Find where the given text appears and provide that cell's center as [X, Y] coordinate. 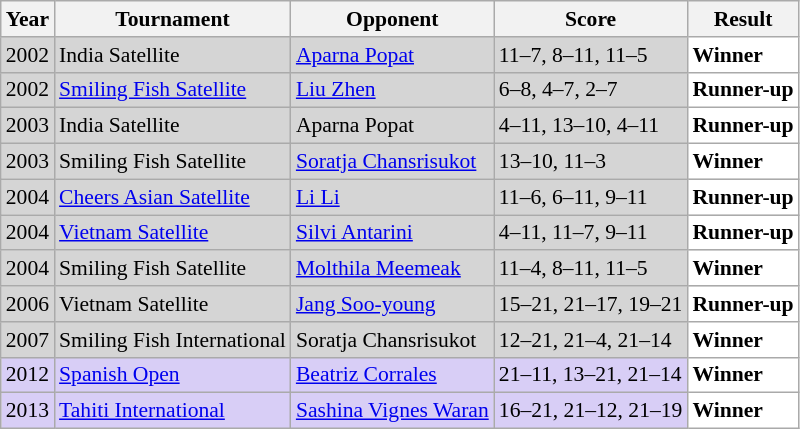
Spanish Open [172, 375]
Tahiti International [172, 411]
Smiling Fish International [172, 340]
12–21, 21–4, 21–14 [591, 340]
2012 [28, 375]
Silvi Antarini [392, 233]
Score [591, 19]
Molthila Meemeak [392, 269]
2013 [28, 411]
11–6, 6–11, 9–11 [591, 197]
Tournament [172, 19]
Sashina Vignes Waran [392, 411]
Liu Zhen [392, 90]
Cheers Asian Satellite [172, 197]
Year [28, 19]
2007 [28, 340]
Result [742, 19]
Beatriz Corrales [392, 375]
11–7, 8–11, 11–5 [591, 55]
13–10, 11–3 [591, 162]
2006 [28, 304]
Opponent [392, 19]
6–8, 4–7, 2–7 [591, 90]
Li Li [392, 197]
Jang Soo-young [392, 304]
21–11, 13–21, 21–14 [591, 375]
15–21, 21–17, 19–21 [591, 304]
11–4, 8–11, 11–5 [591, 269]
4–11, 13–10, 4–11 [591, 126]
4–11, 11–7, 9–11 [591, 233]
16–21, 21–12, 21–19 [591, 411]
